From the cell containing the given text, extract its center point as (X, Y) coordinate. 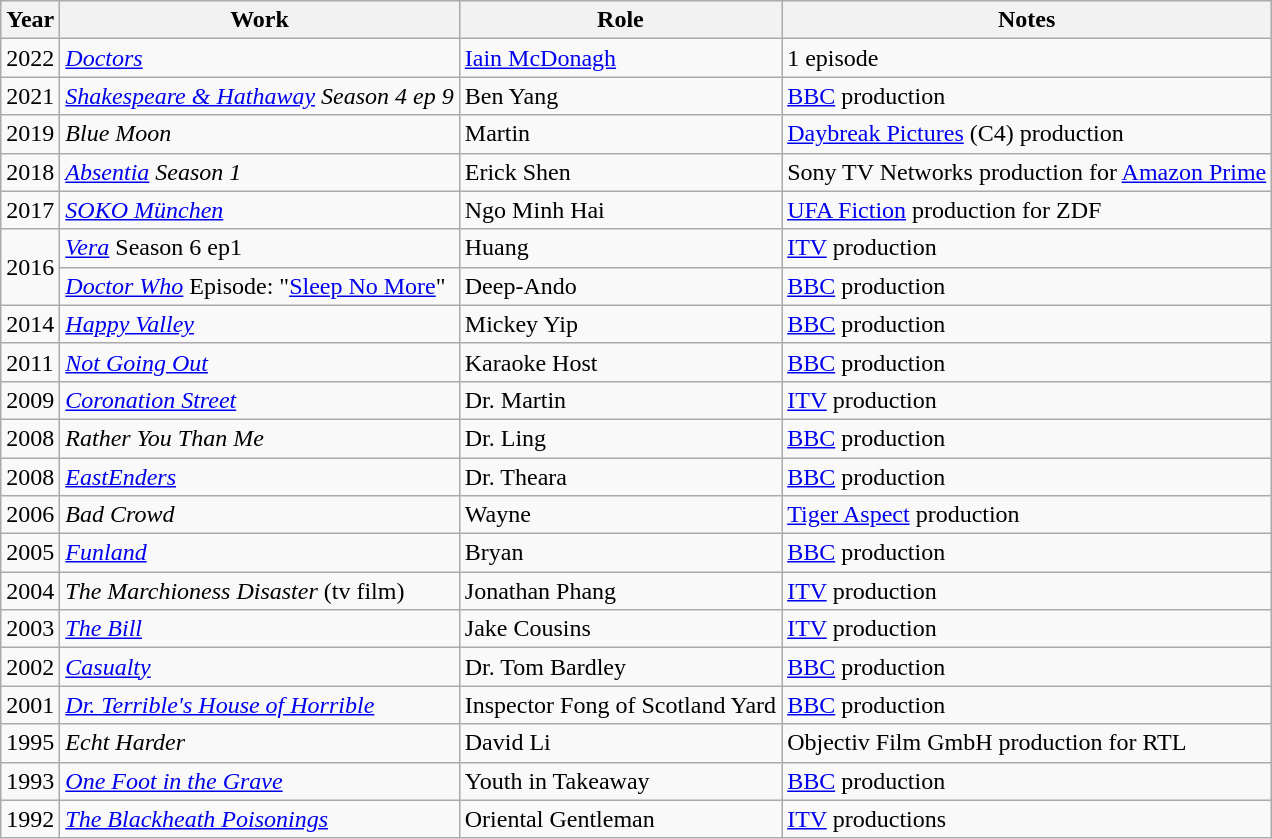
Not Going Out (260, 362)
Blue Moon (260, 134)
Daybreak Pictures (C4) production (1027, 134)
Bad Crowd (260, 515)
Youth in Takeaway (620, 781)
Karaoke Host (620, 362)
2021 (30, 96)
2019 (30, 134)
2006 (30, 515)
Martin (620, 134)
Dr. Terrible's House of Horrible (260, 705)
The Blackheath Poisonings (260, 819)
Happy Valley (260, 324)
UFA Fiction production for ZDF (1027, 210)
David Li (620, 743)
Role (620, 20)
Casualty (260, 667)
1993 (30, 781)
Dr. Theara (620, 477)
ITV productions (1027, 819)
Iain McDonagh (620, 58)
1995 (30, 743)
Doctor Who Episode: "Sleep No More" (260, 286)
Jonathan Phang (620, 591)
Rather You Than Me (260, 438)
Bryan (620, 553)
Deep-Ando (620, 286)
2016 (30, 267)
2014 (30, 324)
2009 (30, 400)
2005 (30, 553)
Ngo Minh Hai (620, 210)
Shakespeare & Hathaway Season 4 ep 9 (260, 96)
2004 (30, 591)
2003 (30, 629)
Inspector Fong of Scotland Yard (620, 705)
2017 (30, 210)
EastEnders (260, 477)
Dr. Tom Bardley (620, 667)
Year (30, 20)
Dr. Ling (620, 438)
Wayne (620, 515)
Work (260, 20)
The Marchioness Disaster (tv film) (260, 591)
Doctors (260, 58)
Notes (1027, 20)
2022 (30, 58)
2011 (30, 362)
1 episode (1027, 58)
Coronation Street (260, 400)
Objectiv Film GmbH production for RTL (1027, 743)
2002 (30, 667)
2018 (30, 172)
Oriental Gentleman (620, 819)
SOKO München (260, 210)
Mickey Yip (620, 324)
One Foot in the Grave (260, 781)
Sony TV Networks production for Amazon Prime (1027, 172)
Erick Shen (620, 172)
Ben Yang (620, 96)
The Bill (260, 629)
2001 (30, 705)
Dr. Martin (620, 400)
1992 (30, 819)
Huang (620, 248)
Echt Harder (260, 743)
Funland (260, 553)
Tiger Aspect production (1027, 515)
Vera Season 6 ep1 (260, 248)
Jake Cousins (620, 629)
Absentia Season 1 (260, 172)
